Pinpoint the cell where the given text exists, returning its (X, Y) midpoint coordinate. 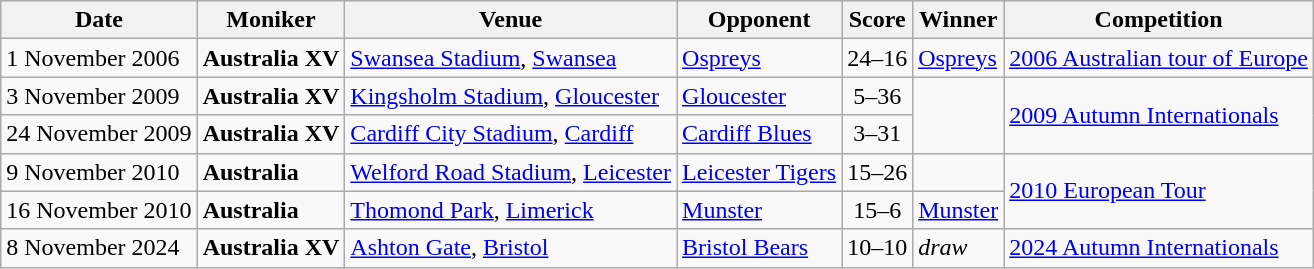
Opponent (760, 20)
Leicester Tigers (760, 172)
9 November 2010 (99, 172)
10–10 (878, 248)
Thomond Park, Limerick (511, 210)
Ashton Gate, Bristol (511, 248)
Date (99, 20)
Winner (958, 20)
Swansea Stadium, Swansea (511, 58)
3–31 (878, 134)
draw (958, 248)
24–16 (878, 58)
2009 Autumn Internationals (1159, 115)
3 November 2009 (99, 96)
Moniker (271, 20)
5–36 (878, 96)
15–6 (878, 210)
16 November 2010 (99, 210)
Kingsholm Stadium, Gloucester (511, 96)
Gloucester (760, 96)
Competition (1159, 20)
Cardiff Blues (760, 134)
Score (878, 20)
Bristol Bears (760, 248)
2010 European Tour (1159, 191)
1 November 2006 (99, 58)
24 November 2009 (99, 134)
2006 Australian tour of Europe (1159, 58)
Cardiff City Stadium, Cardiff (511, 134)
Welford Road Stadium, Leicester (511, 172)
Venue (511, 20)
8 November 2024 (99, 248)
15–26 (878, 172)
2024 Autumn Internationals (1159, 248)
